Output the [X, Y] coordinate of the center of the cell containing the given text.  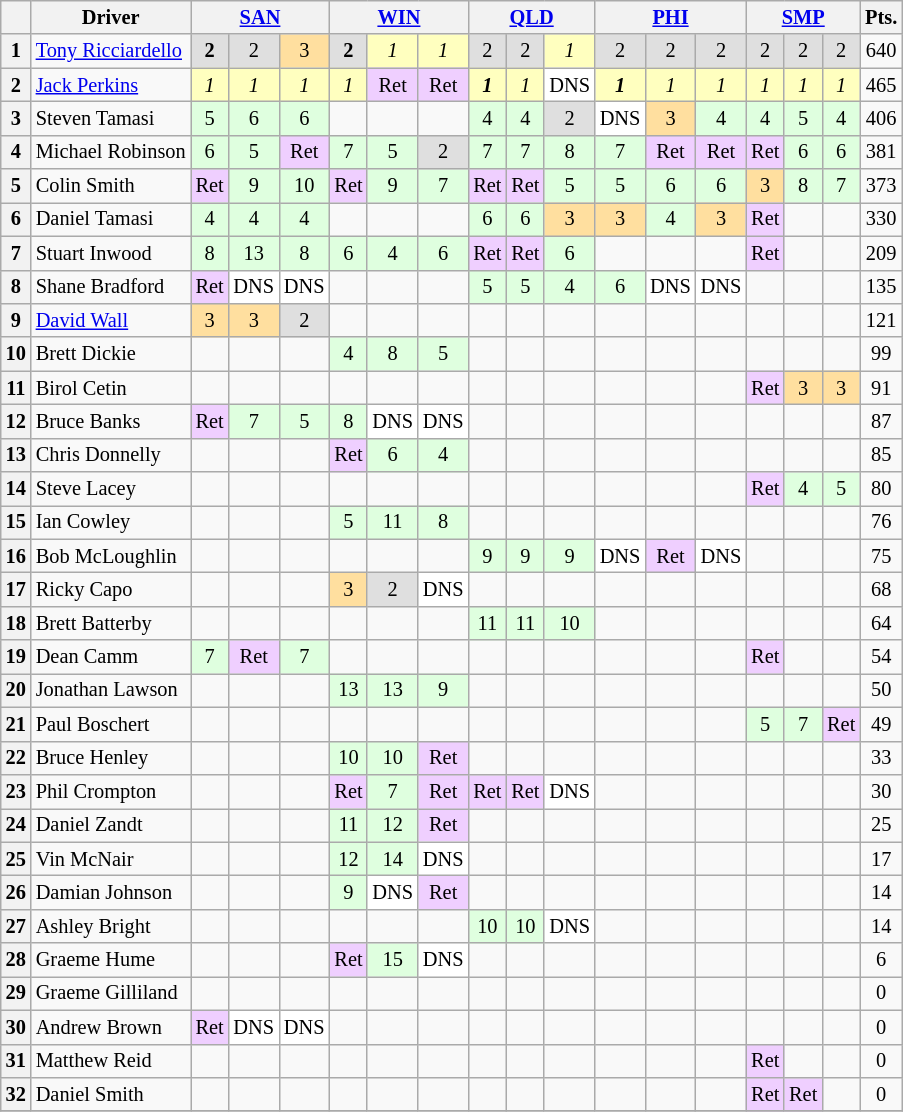
Birol Cetin [111, 388]
Phil Crompton [111, 791]
23 [16, 791]
16 [16, 556]
54 [881, 657]
373 [881, 186]
Daniel Tamasi [111, 219]
Matthew Reid [111, 1061]
Brett Batterby [111, 623]
QLD [531, 17]
Graeme Hume [111, 960]
406 [881, 118]
50 [881, 690]
87 [881, 421]
Ian Cowley [111, 522]
WIN [398, 17]
Daniel Zandt [111, 825]
Ricky Capo [111, 589]
Steven Tamasi [111, 118]
Pts. [881, 17]
Brett Dickie [111, 354]
SAN [260, 17]
Jack Perkins [111, 85]
Steve Lacey [111, 489]
Shane Bradford [111, 287]
Bruce Henley [111, 758]
22 [16, 758]
99 [881, 354]
Dean Camm [111, 657]
Bruce Banks [111, 421]
33 [881, 758]
Chris Donnelly [111, 455]
27 [16, 926]
31 [16, 1061]
640 [881, 51]
19 [16, 657]
Tony Ricciardello [111, 51]
465 [881, 85]
Daniel Smith [111, 1094]
Bob McLoughlin [111, 556]
32 [16, 1094]
Paul Boschert [111, 724]
381 [881, 152]
Stuart Inwood [111, 253]
68 [881, 589]
26 [16, 892]
SMP [803, 17]
20 [16, 690]
Andrew Brown [111, 1027]
330 [881, 219]
David Wall [111, 320]
24 [16, 825]
Graeme Gilliland [111, 993]
21 [16, 724]
85 [881, 455]
49 [881, 724]
Driver [111, 17]
Vin McNair [111, 859]
135 [881, 287]
PHI [670, 17]
Damian Johnson [111, 892]
76 [881, 522]
Colin Smith [111, 186]
209 [881, 253]
121 [881, 320]
75 [881, 556]
80 [881, 489]
29 [16, 993]
Ashley Bright [111, 926]
28 [16, 960]
18 [16, 623]
Jonathan Lawson [111, 690]
91 [881, 388]
Michael Robinson [111, 152]
64 [881, 623]
